Pinpoint the cell where the given text exists, returning its (x, y) midpoint coordinate. 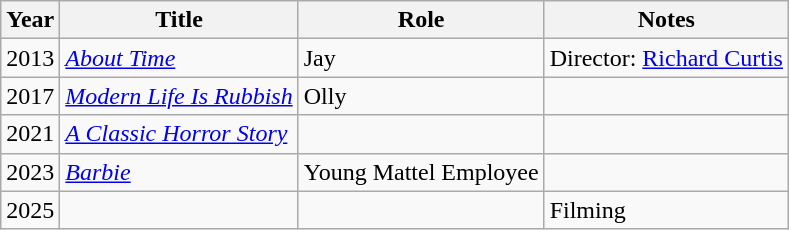
Title (179, 20)
Barbie (179, 172)
Year (30, 20)
Notes (666, 20)
Director: Richard Curtis (666, 58)
Filming (666, 210)
2017 (30, 96)
Olly (421, 96)
2021 (30, 134)
Modern Life Is Rubbish (179, 96)
2023 (30, 172)
Jay (421, 58)
2025 (30, 210)
Young Mattel Employee (421, 172)
About Time (179, 58)
A Classic Horror Story (179, 134)
Role (421, 20)
2013 (30, 58)
